Determine the (X, Y) coordinate at the center of the cell enclosing the given text.  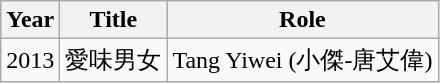
Year (30, 20)
Tang Yiwei (小傑-唐艾偉) (302, 60)
2013 (30, 60)
愛味男女 (114, 60)
Role (302, 20)
Title (114, 20)
